Pinpoint the cell where the given text exists, returning its (x, y) midpoint coordinate. 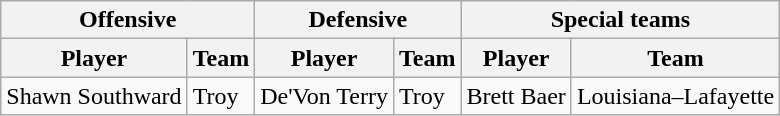
Offensive (128, 20)
Special teams (620, 20)
Louisiana–Lafayette (675, 96)
Brett Baer (516, 96)
De'Von Terry (324, 96)
Defensive (358, 20)
Shawn Southward (94, 96)
